Provide the (X, Y) coordinate of the cell's center where the given text is located.  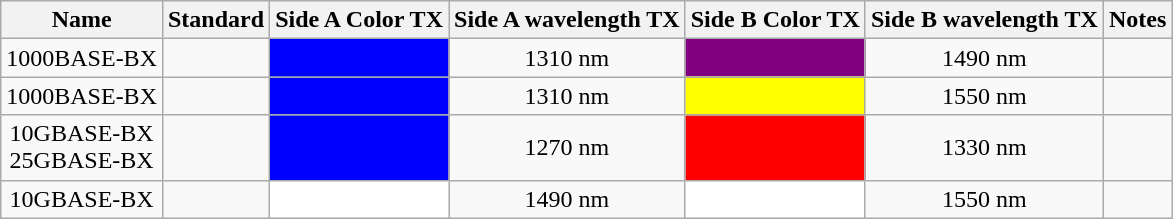
Name (82, 20)
1270 nm (566, 148)
10GBASE-BX (82, 199)
1330 nm (984, 148)
10GBASE-BX 25GBASE-BX (82, 148)
Standard (216, 20)
Side A wavelength TX (566, 20)
Side B Color TX (775, 20)
Side B wavelength TX (984, 20)
Side A Color TX (360, 20)
Notes (1137, 20)
